Identify which cell holds the provided text, then report its (x, y) central coordinate. 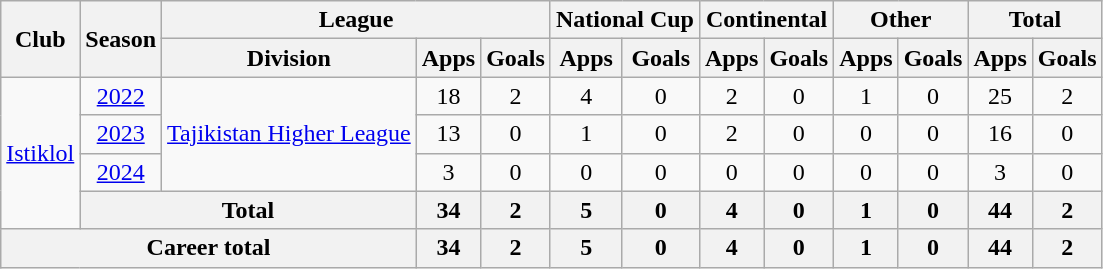
Career total (208, 248)
League (356, 20)
National Cup (624, 20)
Istiklol (40, 153)
Club (40, 39)
Other (901, 20)
2022 (121, 96)
25 (1000, 96)
18 (448, 96)
Season (121, 39)
2023 (121, 134)
13 (448, 134)
Division (290, 58)
2024 (121, 172)
Tajikistan Higher League (290, 134)
16 (1000, 134)
Continental (766, 20)
